Search for the cell housing the specified text and yield its [X, Y] center coordinate. 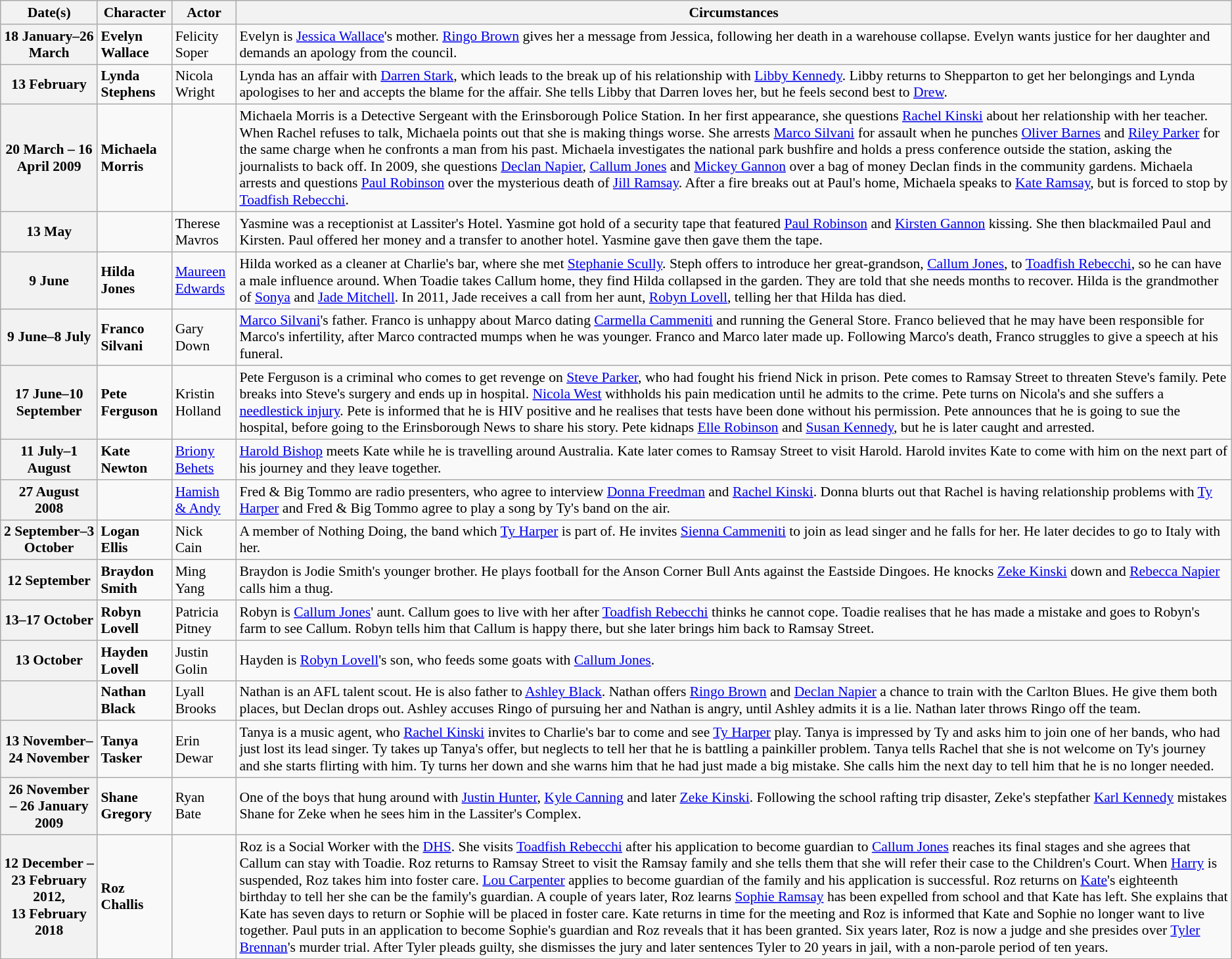
Pete Ferguson [134, 403]
Hamish & Andy [204, 500]
13 May [49, 231]
Nicola Wright [204, 84]
Maureen Edwards [204, 280]
Patricia Pitney [204, 620]
13 November–24 November [49, 749]
26 November – 26 January 2009 [49, 806]
12 December – 23 February 2012,13 February 2018 [49, 897]
Franco Silvani [134, 338]
9 June [49, 280]
Logan Ellis [134, 540]
17 June–10 September [49, 403]
Michaela Morris [134, 158]
Shane Gregory [134, 806]
Hayden Lovell [134, 660]
2 September–3 October [49, 540]
Robyn Lovell [134, 620]
Ryan Bate [204, 806]
18 January–26 March [49, 45]
Circumstances [733, 12]
Briony Behets [204, 460]
13–17 October [49, 620]
Kristin Holland [204, 403]
Evelyn Wallace [134, 45]
Kate Newton [134, 460]
13 October [49, 660]
Braydon Smith [134, 580]
Gary Down [204, 338]
Nick Cain [204, 540]
Justin Golin [204, 660]
27 August 2008 [49, 500]
Lynda Stephens [134, 84]
Tanya Tasker [134, 749]
Erin Dewar [204, 749]
Roz Challis [134, 897]
Character [134, 12]
13 February [49, 84]
Felicity Soper [204, 45]
12 September [49, 580]
20 March – 16 April 2009 [49, 158]
Hilda Jones [134, 280]
Hayden is Robyn Lovell's son, who feeds some goats with Callum Jones. [733, 660]
11 July–1 August [49, 460]
9 June–8 July [49, 338]
Date(s) [49, 12]
Therese Mavros [204, 231]
Nathan Black [134, 701]
Ming Yang [204, 580]
Actor [204, 12]
Lyall Brooks [204, 701]
